Provide the [X, Y] coordinate of the cell's center where the given text is located.  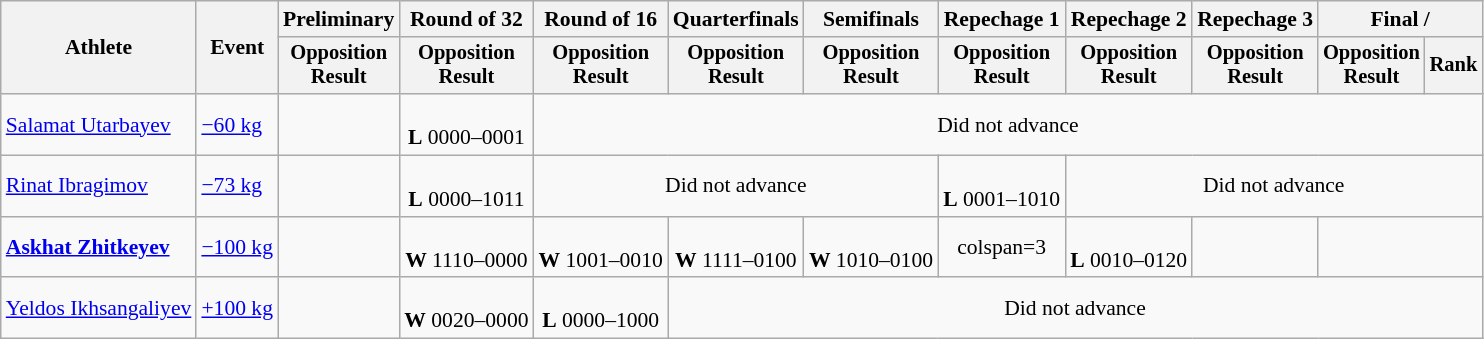
W 1110–0000 [466, 248]
−60 kg [237, 124]
W 0020–0000 [466, 308]
L 0000–1000 [601, 308]
L 0000–0001 [466, 124]
Rinat Ibragimov [99, 186]
Repechage 2 [1128, 19]
Athlete [99, 48]
W 1001–0010 [601, 248]
W 1010–0100 [871, 248]
Quarterfinals [736, 19]
Final / [1400, 19]
Salamat Utarbayev [99, 124]
Round of 32 [466, 19]
W 1111–0100 [736, 248]
Round of 16 [601, 19]
colspan=3 [1002, 248]
−73 kg [237, 186]
Semifinals [871, 19]
−100 kg [237, 248]
Askhat Zhitkeyev [99, 248]
+100 kg [237, 308]
Repechage 3 [1255, 19]
Event [237, 48]
Repechage 1 [1002, 19]
L 0010–0120 [1128, 248]
Rank [1454, 66]
Yeldos Ikhsangaliyev [99, 308]
Preliminary [338, 19]
L 0000–1011 [466, 186]
L 0001–1010 [1002, 186]
